Return [x, y] of the center of cell containing provided text 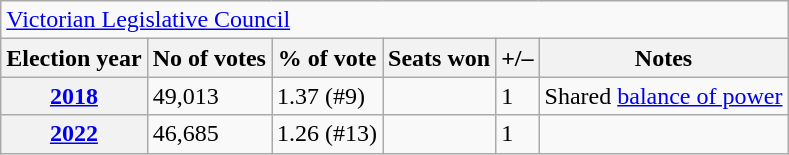
1.37 (#9) [328, 96]
49,013 [209, 96]
2022 [74, 134]
46,685 [209, 134]
2018 [74, 96]
Shared balance of power [664, 96]
No of votes [209, 58]
1.26 (#13) [328, 134]
Election year [74, 58]
Notes [664, 58]
Victorian Legislative Council [394, 20]
Seats won [440, 58]
+/– [518, 58]
% of vote [328, 58]
